Detect which cell encompasses the target text, then output its [x, y] center coordinate. 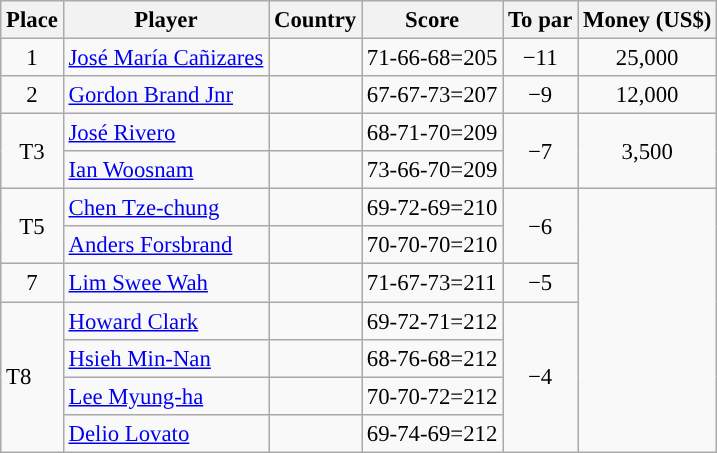
−4 [540, 377]
Delio Lovato [166, 433]
Chen Tze-chung [166, 208]
Howard Clark [166, 321]
T8 [32, 377]
70-70-70=210 [432, 245]
69-72-69=210 [432, 208]
68-76-68=212 [432, 358]
Ian Woosnam [166, 170]
71-67-73=211 [432, 283]
69-74-69=212 [432, 433]
68-71-70=209 [432, 133]
José María Cañizares [166, 58]
−11 [540, 58]
7 [32, 283]
Lim Swee Wah [166, 283]
73-66-70=209 [432, 170]
70-70-72=212 [432, 396]
2 [32, 95]
To par [540, 20]
3,500 [648, 152]
Money (US$) [648, 20]
José Rivero [166, 133]
25,000 [648, 58]
71-66-68=205 [432, 58]
69-72-71=212 [432, 321]
Player [166, 20]
Hsieh Min-Nan [166, 358]
T3 [32, 152]
Lee Myung-ha [166, 396]
Country [316, 20]
−5 [540, 283]
T5 [32, 226]
−9 [540, 95]
12,000 [648, 95]
−7 [540, 152]
Gordon Brand Jnr [166, 95]
−6 [540, 226]
Score [432, 20]
1 [32, 58]
67-67-73=207 [432, 95]
Anders Forsbrand [166, 245]
Place [32, 20]
